Provide the [x, y] coordinate of the cell's center where the given text is located.  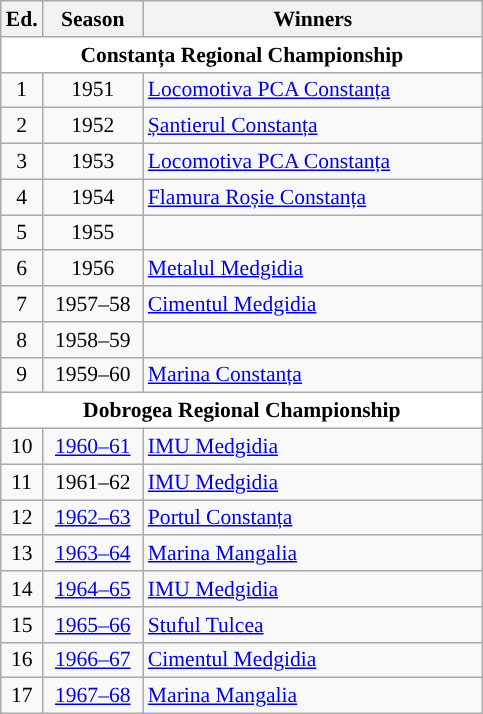
1955 [93, 233]
Stuful Tulcea [313, 625]
Flamura Roșie Constanța [313, 197]
1954 [93, 197]
Ed. [22, 19]
7 [22, 304]
Șantierul Constanța [313, 126]
13 [22, 554]
4 [22, 197]
3 [22, 162]
1963–64 [93, 554]
11 [22, 482]
5 [22, 233]
Marina Constanța [313, 375]
15 [22, 625]
14 [22, 589]
17 [22, 696]
1958–59 [93, 340]
10 [22, 447]
1956 [93, 269]
1952 [93, 126]
8 [22, 340]
Winners [313, 19]
2 [22, 126]
12 [22, 518]
1953 [93, 162]
1 [22, 90]
6 [22, 269]
1960–61 [93, 447]
16 [22, 660]
Season [93, 19]
Portul Constanța [313, 518]
9 [22, 375]
1966–67 [93, 660]
1962–63 [93, 518]
1964–65 [93, 589]
Constanța Regional Championship [242, 55]
1965–66 [93, 625]
Metalul Medgidia [313, 269]
1967–68 [93, 696]
1957–58 [93, 304]
1961–62 [93, 482]
1959–60 [93, 375]
1951 [93, 90]
Dobrogea Regional Championship [242, 411]
